Detect which cell encompasses the target text, then output its [X, Y] center coordinate. 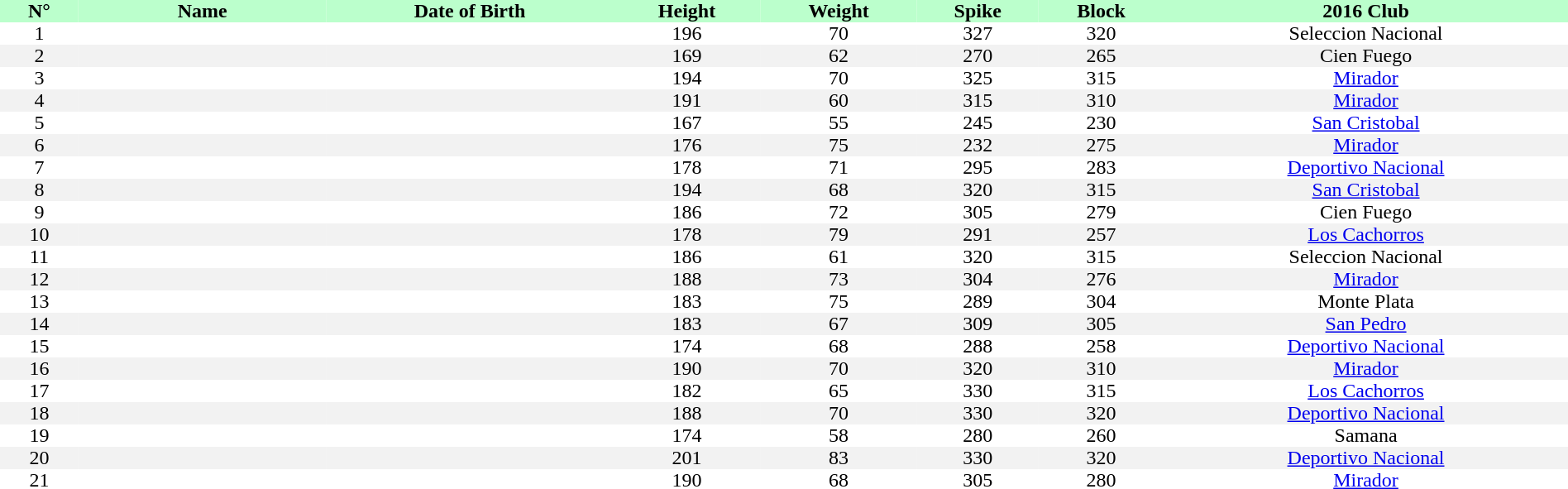
245 [978, 122]
61 [839, 256]
280 [978, 435]
6 [40, 146]
13 [40, 301]
309 [978, 324]
327 [978, 33]
291 [978, 235]
15 [40, 346]
58 [839, 435]
16 [40, 369]
Monte Plata [1366, 301]
1 [40, 33]
N° [40, 12]
Weight [839, 12]
325 [978, 78]
55 [839, 122]
71 [839, 167]
257 [1102, 235]
2016 Club [1366, 12]
62 [839, 56]
Height [686, 12]
9 [40, 212]
270 [978, 56]
11 [40, 256]
17 [40, 391]
Name [203, 12]
65 [839, 391]
289 [978, 301]
67 [839, 324]
4 [40, 101]
265 [1102, 56]
230 [1102, 122]
83 [839, 458]
20 [40, 458]
201 [686, 458]
258 [1102, 346]
196 [686, 33]
2 [40, 56]
Date of Birth [470, 12]
72 [839, 212]
60 [839, 101]
176 [686, 146]
288 [978, 346]
276 [1102, 280]
295 [978, 167]
232 [978, 146]
3 [40, 78]
169 [686, 56]
18 [40, 414]
10 [40, 235]
191 [686, 101]
Spike [978, 12]
283 [1102, 167]
190 [686, 369]
Samana [1366, 435]
5 [40, 122]
167 [686, 122]
260 [1102, 435]
79 [839, 235]
12 [40, 280]
19 [40, 435]
73 [839, 280]
275 [1102, 146]
Block [1102, 12]
San Pedro [1366, 324]
8 [40, 190]
279 [1102, 212]
182 [686, 391]
14 [40, 324]
7 [40, 167]
